From the cell containing the given text, extract its center point as (x, y) coordinate. 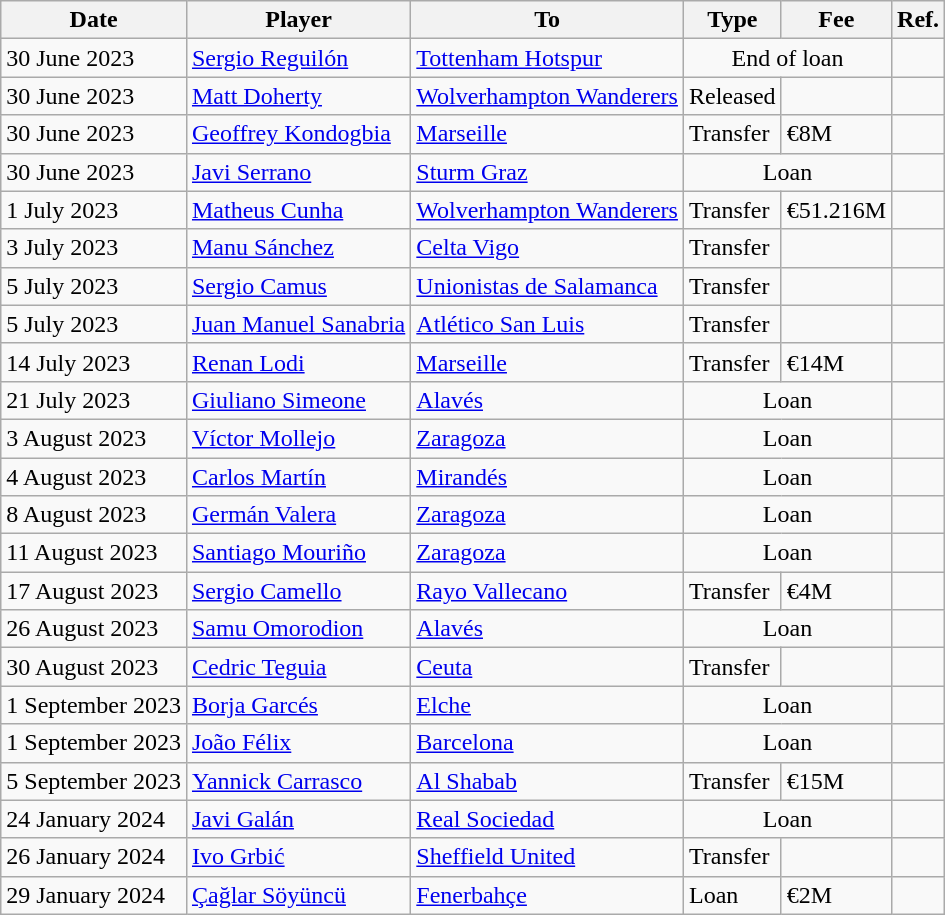
Renan Lodi (298, 362)
€14M (836, 362)
21 July 2023 (94, 400)
Al Shabab (548, 781)
Unionistas de Salamanca (548, 286)
€8M (836, 134)
29 January 2024 (94, 895)
Sheffield United (548, 857)
17 August 2023 (94, 591)
Rayo Vallecano (548, 591)
Santiago Mouriño (298, 553)
30 August 2023 (94, 667)
Mirandés (548, 477)
5 September 2023 (94, 781)
Type (732, 20)
1 July 2023 (94, 210)
Released (732, 96)
Sturm Graz (548, 172)
Yannick Carrasco (298, 781)
26 August 2023 (94, 629)
Ivo Grbić (298, 857)
Çağlar Söyüncü (298, 895)
€51.216M (836, 210)
Tottenham Hotspur (548, 58)
Geoffrey Kondogbia (298, 134)
Giuliano Simeone (298, 400)
Javi Galán (298, 819)
€15M (836, 781)
To (548, 20)
Juan Manuel Sanabria (298, 324)
€4M (836, 591)
Samu Omorodion (298, 629)
Matt Doherty (298, 96)
Sergio Camus (298, 286)
Ceuta (548, 667)
Sergio Camello (298, 591)
11 August 2023 (94, 553)
14 July 2023 (94, 362)
€2M (836, 895)
3 August 2023 (94, 438)
8 August 2023 (94, 515)
26 January 2024 (94, 857)
Germán Valera (298, 515)
Sergio Reguilón (298, 58)
Elche (548, 705)
Víctor Mollejo (298, 438)
Atlético San Luis (548, 324)
Cedric Teguia (298, 667)
End of loan (787, 58)
Date (94, 20)
Real Sociedad (548, 819)
Fee (836, 20)
4 August 2023 (94, 477)
Borja Garcés (298, 705)
Carlos Martín (298, 477)
Matheus Cunha (298, 210)
Manu Sánchez (298, 248)
Barcelona (548, 743)
Ref. (918, 20)
Celta Vigo (548, 248)
3 July 2023 (94, 248)
Fenerbahçe (548, 895)
24 January 2024 (94, 819)
Javi Serrano (298, 172)
João Félix (298, 743)
Player (298, 20)
